Return [X, Y] of the center of cell containing provided text 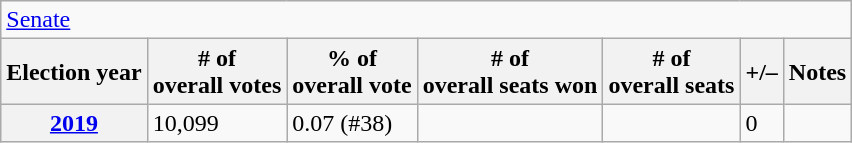
# ofoverall votes [217, 72]
Senate [426, 20]
# ofoverall seats won [510, 72]
2019 [74, 123]
Notes [817, 72]
+/– [762, 72]
# ofoverall seats [672, 72]
% ofoverall vote [352, 72]
0 [762, 123]
10,099 [217, 123]
0.07 (#38) [352, 123]
Election year [74, 72]
